Detect which cell encompasses the target text, then output its [x, y] center coordinate. 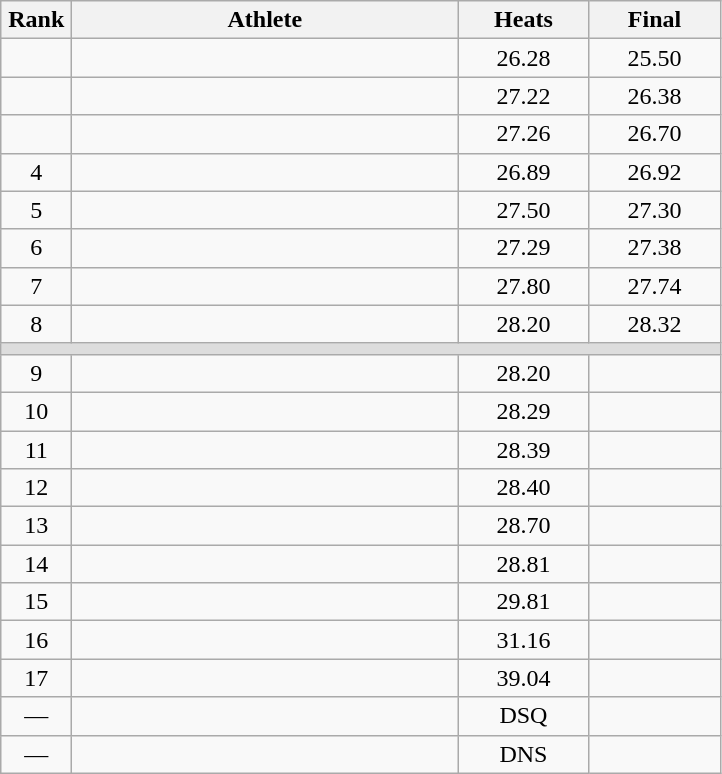
27.38 [654, 248]
9 [36, 373]
13 [36, 526]
14 [36, 564]
Athlete [265, 20]
15 [36, 602]
31.16 [524, 640]
Rank [36, 20]
28.29 [524, 411]
Heats [524, 20]
26.92 [654, 172]
5 [36, 210]
27.30 [654, 210]
4 [36, 172]
28.40 [524, 488]
26.89 [524, 172]
28.32 [654, 324]
27.29 [524, 248]
8 [36, 324]
11 [36, 449]
28.39 [524, 449]
7 [36, 286]
6 [36, 248]
12 [36, 488]
Final [654, 20]
16 [36, 640]
27.22 [524, 96]
27.26 [524, 134]
39.04 [524, 678]
DSQ [524, 716]
27.50 [524, 210]
17 [36, 678]
25.50 [654, 58]
DNS [524, 754]
29.81 [524, 602]
26.28 [524, 58]
27.80 [524, 286]
26.38 [654, 96]
28.81 [524, 564]
27.74 [654, 286]
26.70 [654, 134]
28.70 [524, 526]
10 [36, 411]
